For the text-containing cell, return its midpoint in (X, Y) coordinate format. 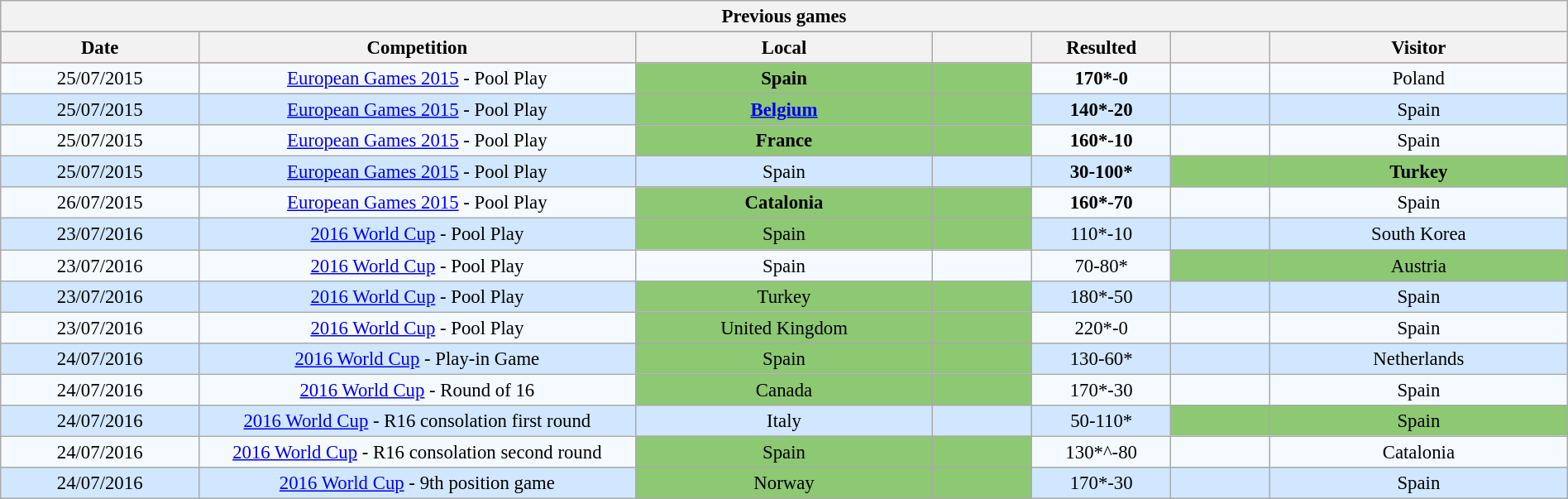
Canada (784, 390)
130*^-80 (1102, 452)
70-80* (1102, 266)
Competition (418, 48)
Austria (1418, 266)
Local (784, 48)
26/07/2015 (100, 203)
Visitor (1418, 48)
50-110* (1102, 421)
Poland (1418, 79)
2016 World Cup - R16 consolation second round (418, 452)
220*-0 (1102, 328)
Netherlands (1418, 358)
180*-50 (1102, 296)
Previous games (784, 17)
140*-20 (1102, 110)
170*-0 (1102, 79)
Norway (784, 483)
2016 World Cup - Round of 16 (418, 390)
Belgium (784, 110)
2016 World Cup - R16 consolation first round (418, 421)
160*-70 (1102, 203)
Date (100, 48)
30-100* (1102, 172)
110*-10 (1102, 234)
Resulted (1102, 48)
United Kingdom (784, 328)
France (784, 141)
South Korea (1418, 234)
160*-10 (1102, 141)
2016 World Cup - Play-in Game (418, 358)
2016 World Cup - 9th position game (418, 483)
Italy (784, 421)
130-60* (1102, 358)
